Scan for the cell matching the given text and deliver its [x, y] coordinate at center. 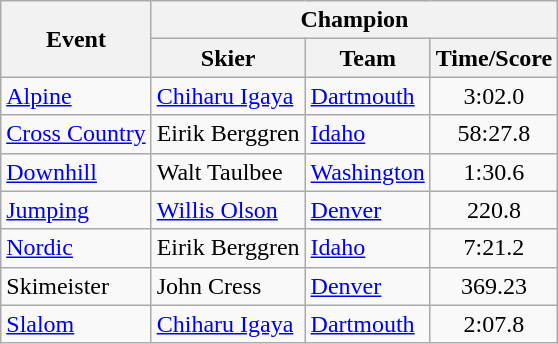
Slalom [76, 324]
Champion [354, 20]
Nordic [76, 248]
Willis Olson [228, 210]
Walt Taulbee [228, 172]
Skimeister [76, 286]
Skier [228, 58]
Cross Country [76, 134]
John Cress [228, 286]
1:30.6 [494, 172]
58:27.8 [494, 134]
369.23 [494, 286]
2:07.8 [494, 324]
Washington [368, 172]
220.8 [494, 210]
3:02.0 [494, 96]
Downhill [76, 172]
Jumping [76, 210]
Team [368, 58]
Alpine [76, 96]
Time/Score [494, 58]
7:21.2 [494, 248]
Event [76, 39]
